From the cell containing the given text, extract its center point as [x, y] coordinate. 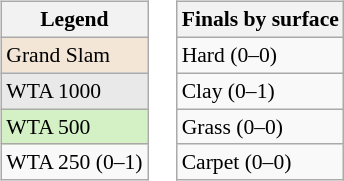
Legend [74, 20]
WTA 250 (0–1) [74, 162]
WTA 500 [74, 127]
Clay (0–1) [260, 91]
Grass (0–0) [260, 127]
Carpet (0–0) [260, 162]
Hard (0–0) [260, 55]
Finals by surface [260, 20]
WTA 1000 [74, 91]
Grand Slam [74, 55]
